Locate the cell with the specified text and output its [x, y] center coordinate. 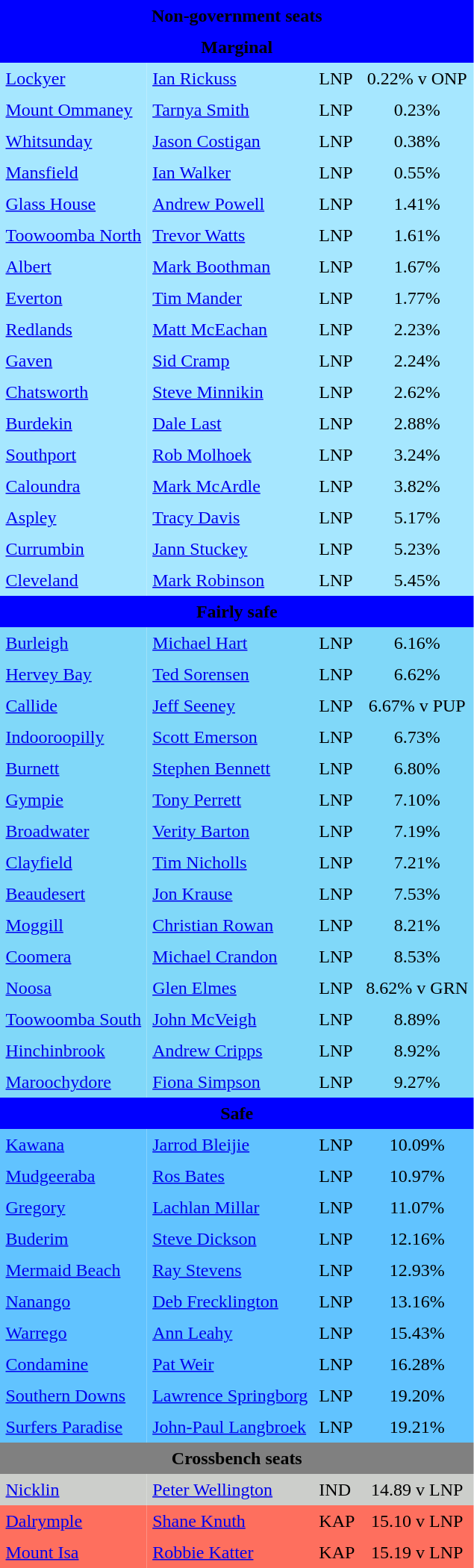
Ted Sorensen [230, 675]
Non-government seats [237, 16]
Marginal [237, 48]
15.43% [417, 1334]
0.22% v ONP [417, 79]
Jason Costigan [230, 142]
10.97% [417, 1177]
Sid Cramp [230, 361]
2.62% [417, 393]
Pat Weir [230, 1365]
Surfers Paradise [73, 1428]
14.89 v LNP [417, 1490]
Rob Molhoek [230, 455]
9.27% [417, 1083]
Mark Robinson [230, 581]
Dalrymple [73, 1522]
Coomera [73, 957]
15.10 v LNP [417, 1522]
5.23% [417, 550]
Redlands [73, 330]
2.23% [417, 330]
Whitsunday [73, 142]
12.93% [417, 1271]
Verity Barton [230, 832]
0.23% [417, 111]
8.62% v GRN [417, 989]
Ray Stevens [230, 1271]
Glass House [73, 205]
8.89% [417, 1020]
Moggill [73, 926]
Kawana [73, 1145]
0.55% [417, 173]
Fairly safe [237, 612]
Stephen Bennett [230, 769]
Everton [73, 299]
Andrew Powell [230, 205]
Indooroopilly [73, 738]
Matt McEachan [230, 330]
8.53% [417, 957]
Cleveland [73, 581]
5.17% [417, 518]
1.77% [417, 299]
Michael Crandon [230, 957]
6.80% [417, 769]
8.21% [417, 926]
Jann Stuckey [230, 550]
Toowoomba North [73, 236]
Tim Mander [230, 299]
6.16% [417, 644]
Buderim [73, 1239]
Andrew Cripps [230, 1051]
Beaudesert [73, 895]
19.21% [417, 1428]
1.41% [417, 205]
Albert [73, 267]
6.67% v PUP [417, 706]
Christian Rowan [230, 926]
2.24% [417, 361]
Crossbench seats [237, 1459]
Aspley [73, 518]
11.07% [417, 1208]
Scott Emerson [230, 738]
Noosa [73, 989]
KAP [337, 1522]
Jon Krause [230, 895]
Steve Dickson [230, 1239]
Ian Walker [230, 173]
Broadwater [73, 832]
Southern Downs [73, 1396]
Tim Nicholls [230, 863]
1.61% [417, 236]
Fiona Simpson [230, 1083]
6.62% [417, 675]
Trevor Watts [230, 236]
1.67% [417, 267]
7.19% [417, 832]
Chatsworth [73, 393]
Shane Knuth [230, 1522]
Callide [73, 706]
12.16% [417, 1239]
Maroochydore [73, 1083]
8.92% [417, 1051]
Steve Minnikin [230, 393]
Mount Ommaney [73, 111]
Lachlan Millar [230, 1208]
Dale Last [230, 424]
Deb Frecklington [230, 1302]
Glen Elmes [230, 989]
5.45% [417, 581]
Jeff Seeney [230, 706]
Mark McArdle [230, 487]
John McVeigh [230, 1020]
Gaven [73, 361]
Toowoomba South [73, 1020]
Michael Hart [230, 644]
Safe [237, 1114]
0.38% [417, 142]
10.09% [417, 1145]
Burleigh [73, 644]
Mark Boothman [230, 267]
2.88% [417, 424]
Warrego [73, 1334]
Burdekin [73, 424]
Clayfield [73, 863]
Gympie [73, 800]
Condamine [73, 1365]
Ros Bates [230, 1177]
Lockyer [73, 79]
IND [337, 1490]
Tarnya Smith [230, 111]
Hinchinbrook [73, 1051]
19.20% [417, 1396]
Burnett [73, 769]
6.73% [417, 738]
16.28% [417, 1365]
Nanango [73, 1302]
Ian Rickuss [230, 79]
Peter Wellington [230, 1490]
7.21% [417, 863]
Mansfield [73, 173]
Mermaid Beach [73, 1271]
Southport [73, 455]
13.16% [417, 1302]
Tony Perrett [230, 800]
John-Paul Langbroek [230, 1428]
3.24% [417, 455]
7.10% [417, 800]
Mudgeeraba [73, 1177]
3.82% [417, 487]
Ann Leahy [230, 1334]
7.53% [417, 895]
Hervey Bay [73, 675]
Currumbin [73, 550]
Caloundra [73, 487]
Jarrod Bleijie [230, 1145]
Lawrence Springborg [230, 1396]
Gregory [73, 1208]
Tracy Davis [230, 518]
Nicklin [73, 1490]
